Pinpoint the cell where the given text exists, returning its (x, y) midpoint coordinate. 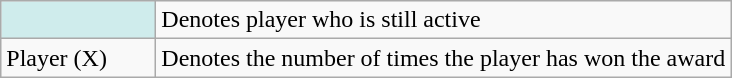
Denotes player who is still active (444, 20)
Player (X) (78, 58)
Denotes the number of times the player has won the award (444, 58)
